Search for the cell housing the specified text and yield its (x, y) center coordinate. 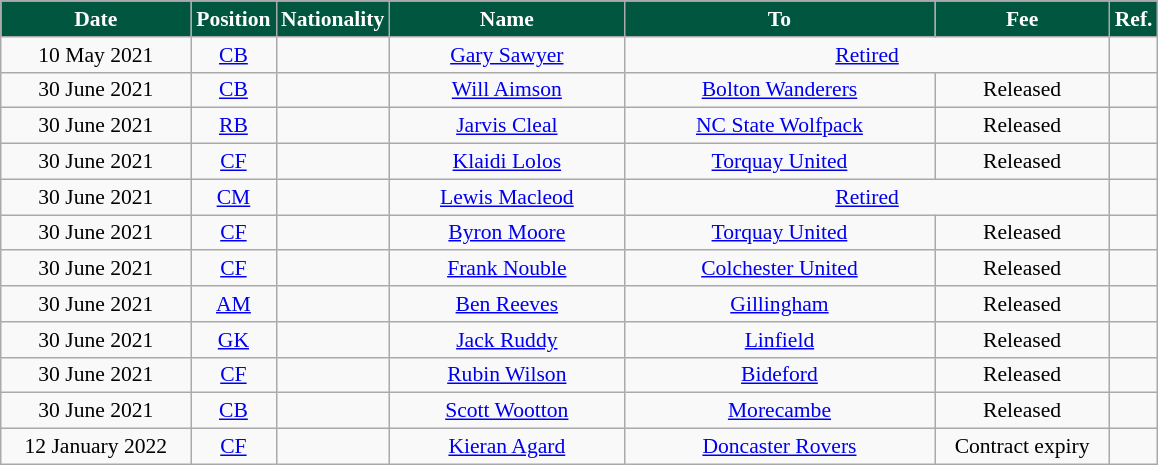
Lewis Macleod (506, 197)
NC State Wolfpack (779, 126)
12 January 2022 (96, 447)
GK (234, 340)
Jarvis Cleal (506, 126)
Date (96, 19)
Morecambe (779, 411)
Bideford (779, 375)
Rubin Wilson (506, 375)
Nationality (332, 19)
Doncaster Rovers (779, 447)
Colchester United (779, 269)
RB (234, 126)
Scott Wootton (506, 411)
Gary Sawyer (506, 55)
Gillingham (779, 304)
Kieran Agard (506, 447)
Fee (1022, 19)
Ben Reeves (506, 304)
Byron Moore (506, 233)
10 May 2021 (96, 55)
Bolton Wanderers (779, 90)
Contract expiry (1022, 447)
Name (506, 19)
Linfield (779, 340)
Will Aimson (506, 90)
AM (234, 304)
Klaidi Lolos (506, 162)
CM (234, 197)
Jack Ruddy (506, 340)
To (779, 19)
Frank Nouble (506, 269)
Position (234, 19)
Ref. (1134, 19)
